Find where the given text appears and provide that cell's center as [X, Y] coordinate. 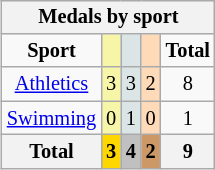
9 [188, 152]
8 [188, 84]
4 [131, 152]
Swimming [52, 118]
Sport [52, 51]
Medals by sport [108, 17]
Athletics [52, 84]
